Scan for the cell matching the given text and deliver its [X, Y] coordinate at center. 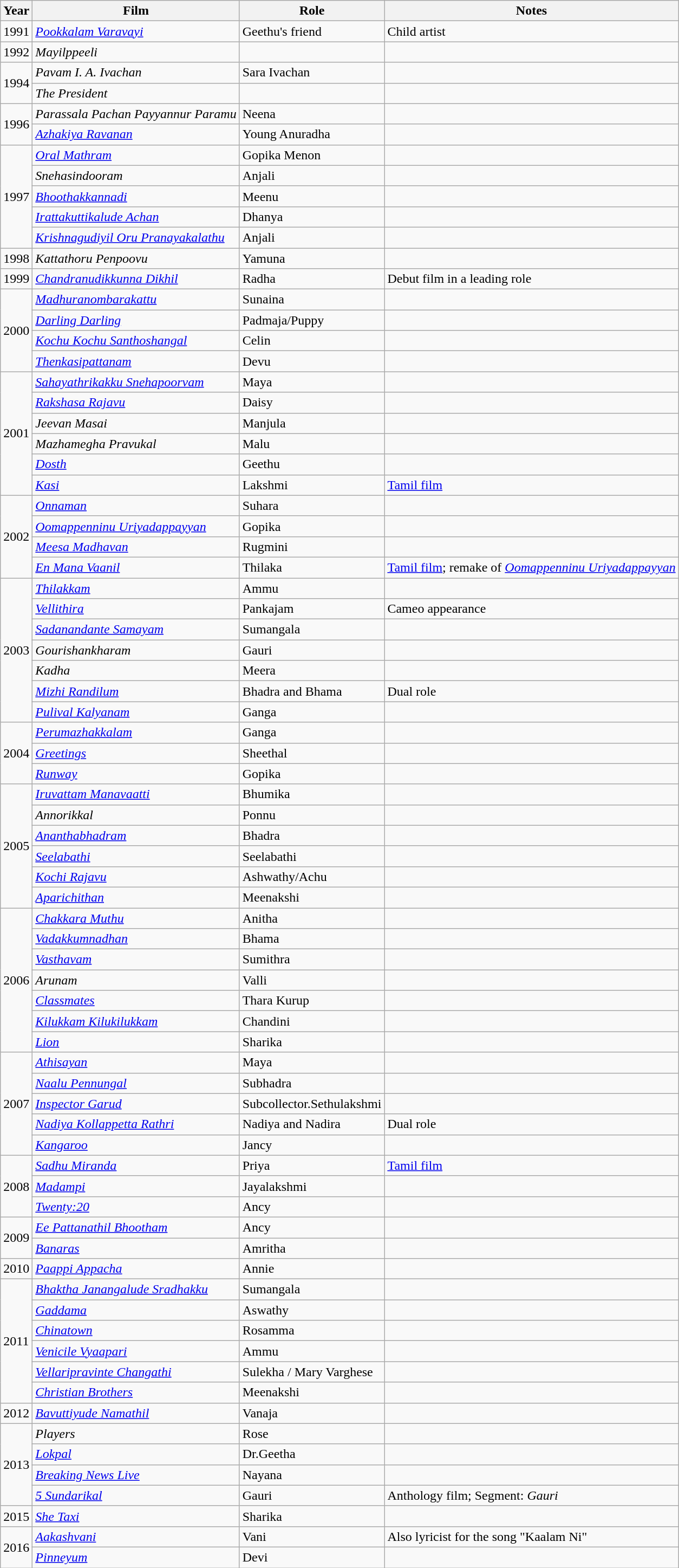
Cameo appearance [532, 609]
Child artist [532, 31]
Snehasindooram [136, 176]
2011 [16, 1341]
Aswathy [312, 1310]
Kangaroo [136, 1145]
2016 [16, 1547]
Annie [312, 1269]
Thilaka [312, 567]
Kilukkam Kilukilukkam [136, 1021]
Irattakuttikalude Achan [136, 217]
Meesa Madhavan [136, 547]
Vanaja [312, 1413]
Vadakkumnadhan [136, 939]
Sulekha / Mary Varghese [312, 1372]
Nayana [312, 1475]
Sheethal [312, 753]
Chakkara Muthu [136, 918]
Naalu Pennungal [136, 1083]
Anthology film; Segment: Gauri [532, 1495]
Amritha [312, 1248]
Debut film in a leading role [532, 279]
Perumazhakkalam [136, 733]
2009 [16, 1237]
Kasi [136, 485]
Breaking News Live [136, 1475]
Subcollector.Sethulakshmi [312, 1104]
Aparichithan [136, 897]
Mazhamegha Pravukal [136, 444]
Jeevan Masai [136, 423]
Runway [136, 774]
Tamil film; remake of Oomappenninu Uriyadappayyan [532, 567]
Meenu [312, 196]
Sahayathrikakku Snehapoorvam [136, 382]
2001 [16, 433]
Suhara [312, 506]
Bhaktha Janangalude Sradhakku [136, 1290]
Vellithira [136, 609]
2000 [16, 331]
Madampi [136, 1186]
Thilakkam [136, 588]
Jayalakshmi [312, 1186]
Onnaman [136, 506]
Kochu Kochu Santhoshangal [136, 341]
Vellaripravinte Changathi [136, 1372]
Chinatown [136, 1331]
2008 [16, 1186]
2013 [16, 1465]
En Mana Vaanil [136, 567]
Athisayan [136, 1062]
Bavuttiyude Namathil [136, 1413]
Mayilppeeli [136, 52]
Lokpal [136, 1454]
Valli [312, 980]
Azhakiya Ravanan [136, 134]
Nadiya Kollappetta Rathri [136, 1124]
Gopika Menon [312, 155]
Geethu [312, 464]
2012 [16, 1413]
Paappi Appacha [136, 1269]
Players [136, 1434]
Banaras [136, 1248]
Gaddama [136, 1310]
1999 [16, 279]
Subhadra [312, 1083]
Thara Kurup [312, 1001]
Rakshasa Rajavu [136, 403]
Ponnu [312, 815]
1992 [16, 52]
Thenkasipattanam [136, 361]
Yamuna [312, 258]
Devu [312, 361]
Padmaja/Puppy [312, 320]
Krishnagudiyil Oru Pranayakalathu [136, 237]
Kattathoru Penpoovu [136, 258]
Young Anuradha [312, 134]
2004 [16, 753]
Pinneyum [136, 1557]
Bhumika [312, 794]
Pavam I. A. Ivachan [136, 73]
Ananthabhadram [136, 835]
Darling Darling [136, 320]
2005 [16, 846]
Meera [312, 671]
Rugmini [312, 547]
Pulival Kalyanam [136, 712]
Ashwathy/Achu [312, 877]
Dr.Geetha [312, 1454]
1997 [16, 196]
Chandini [312, 1021]
Bhoothakkannadi [136, 196]
Radha [312, 279]
2003 [16, 650]
2002 [16, 536]
She Taxi [136, 1516]
Bhadra and Bhama [312, 691]
Iruvattam Manavaatti [136, 794]
Ee Pattanathil Bhootham [136, 1227]
Sadhu Miranda [136, 1165]
Pankajam [312, 609]
Rose [312, 1434]
Neena [312, 114]
Classmates [136, 1001]
Sumithra [312, 960]
Vani [312, 1537]
Notes [532, 11]
Vasthavam [136, 960]
Celin [312, 341]
Role [312, 11]
Devi [312, 1557]
Kochi Rajavu [136, 877]
Film [136, 11]
Venicile Vyaapari [136, 1351]
Daisy [312, 403]
Lion [136, 1042]
Jancy [312, 1145]
Sadanandante Samayam [136, 630]
Twenty:20 [136, 1207]
2015 [16, 1516]
Aakashvani [136, 1537]
Arunam [136, 980]
5 Sundarikal [136, 1495]
2007 [16, 1104]
Bhadra [312, 835]
Gourishankharam [136, 650]
Oral Mathram [136, 155]
Pookkalam Varavayi [136, 31]
2010 [16, 1269]
Nadiya and Nadira [312, 1124]
Year [16, 11]
The President [136, 93]
Lakshmi [312, 485]
Priya [312, 1165]
Manjula [312, 423]
Geethu's friend [312, 31]
Inspector Garud [136, 1104]
Dosth [136, 464]
Sunaina [312, 300]
Parassala Pachan Payyannur Paramu [136, 114]
Bhama [312, 939]
Kadha [136, 671]
Malu [312, 444]
1998 [16, 258]
1994 [16, 83]
Chandranudikkunna Dikhil [136, 279]
Madhuranombarakattu [136, 300]
1996 [16, 124]
Also lyricist for the song "Kaalam Ni" [532, 1537]
Dhanya [312, 217]
Oomappenninu Uriyadappayyan [136, 526]
Greetings [136, 753]
Anitha [312, 918]
2006 [16, 980]
Annorikkal [136, 815]
Rosamma [312, 1331]
1991 [16, 31]
Mizhi Randilum [136, 691]
Sara Ivachan [312, 73]
Christian Brothers [136, 1392]
